Detect which cell encompasses the target text, then output its (X, Y) center coordinate. 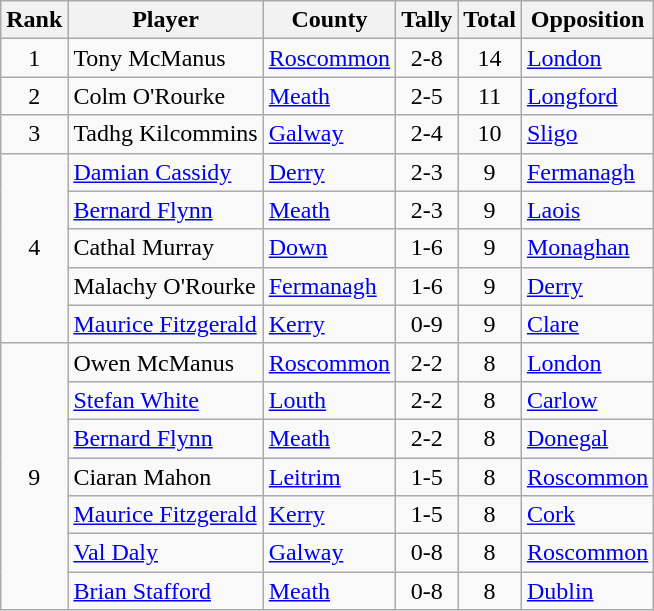
Opposition (587, 20)
1 (34, 58)
4 (34, 248)
Clare (587, 324)
2-5 (427, 96)
2-8 (427, 58)
Tony McManus (166, 58)
Malachy O'Rourke (166, 286)
Rank (34, 20)
Stefan White (166, 400)
Val Daly (166, 553)
Ciaran Mahon (166, 477)
10 (490, 134)
Damian Cassidy (166, 172)
Monaghan (587, 248)
3 (34, 134)
Carlow (587, 400)
Cathal Murray (166, 248)
Tadhg Kilcommins (166, 134)
County (329, 20)
Down (329, 248)
2 (34, 96)
Longford (587, 96)
Leitrim (329, 477)
Louth (329, 400)
Dublin (587, 591)
Cork (587, 515)
Player (166, 20)
14 (490, 58)
Sligo (587, 134)
2-4 (427, 134)
11 (490, 96)
Owen McManus (166, 362)
0-9 (427, 324)
Donegal (587, 438)
Laois (587, 210)
Colm O'Rourke (166, 96)
Tally (427, 20)
Total (490, 20)
Brian Stafford (166, 591)
